For the text-containing cell, return its midpoint in [x, y] coordinate format. 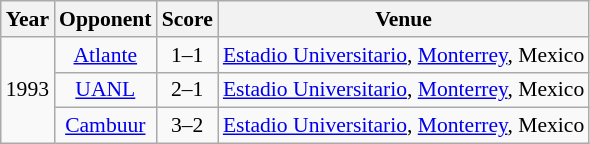
Score [188, 19]
Cambuur [106, 126]
UANL [106, 90]
Year [28, 19]
Atlante [106, 55]
1993 [28, 90]
Venue [404, 19]
2–1 [188, 90]
Opponent [106, 19]
3–2 [188, 126]
1–1 [188, 55]
